Pinpoint the cell where the given text exists, returning its (X, Y) midpoint coordinate. 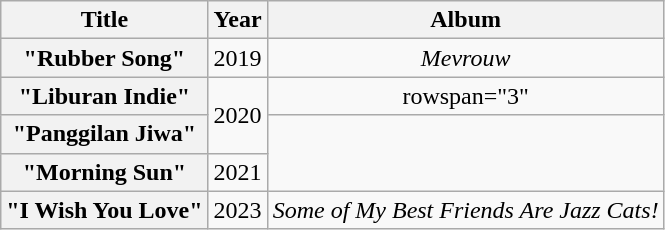
2021 (238, 172)
"Panggilan Jiwa" (104, 134)
Some of My Best Friends Are Jazz Cats! (466, 210)
Mevrouw (466, 58)
2019 (238, 58)
"Rubber Song" (104, 58)
rowspan="3" (466, 96)
Year (238, 20)
Album (466, 20)
"I Wish You Love" (104, 210)
"Liburan Indie" (104, 96)
2023 (238, 210)
Title (104, 20)
"Morning Sun" (104, 172)
2020 (238, 115)
